Extract the [x, y] coordinate from the center of the cell holding the provided text.  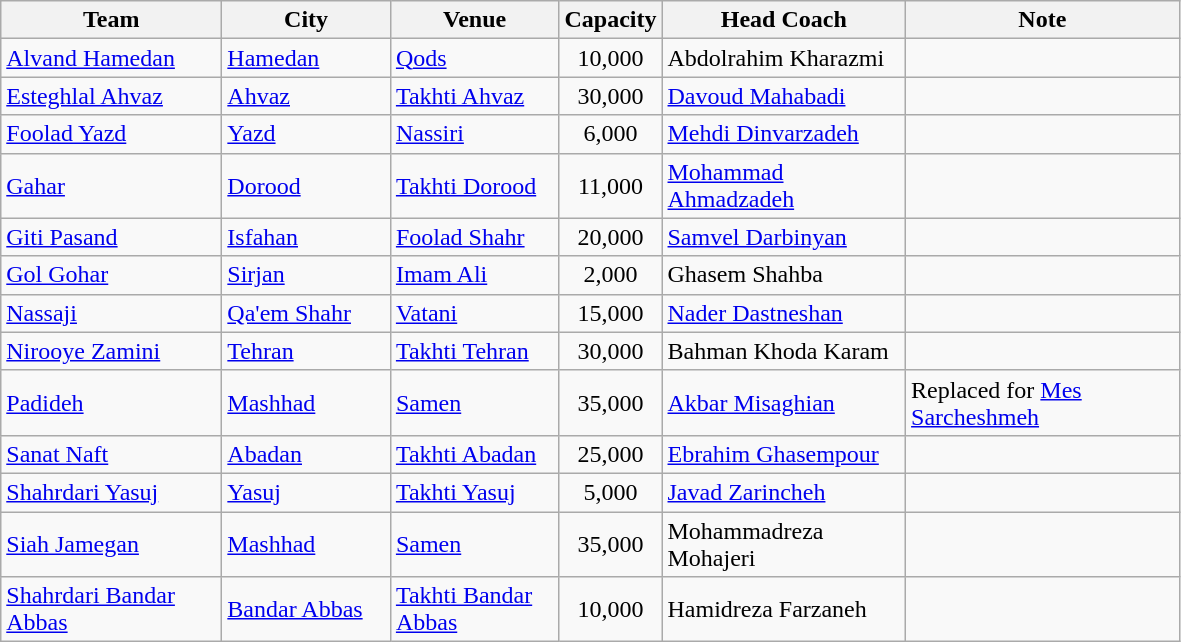
Replaced for Mes Sarcheshmeh [1043, 402]
Imam Ali [474, 275]
Shahrdari Yasuj [112, 492]
Takhti Tehran [474, 351]
Takhti Abadan [474, 454]
Nassiri [474, 134]
Giti Pasand [112, 237]
Javad Zarincheh [784, 492]
Yasuj [306, 492]
Foolad Yazd [112, 134]
Hamidreza Farzaneh [784, 610]
Akbar Misaghian [784, 402]
Bahman Khoda Karam [784, 351]
Siah Jamegan [112, 544]
Bandar Abbas [306, 610]
11,000 [610, 186]
Ghasem Shahba [784, 275]
Takhti Ahvaz [474, 96]
Sanat Naft [112, 454]
Nassaji [112, 313]
Abadan [306, 454]
Ahvaz [306, 96]
Mohammadreza Mohajeri [784, 544]
Vatani [474, 313]
Mohammad Ahmadzadeh [784, 186]
25,000 [610, 454]
Team [112, 20]
Hamedan [306, 58]
Samvel Darbinyan [784, 237]
Dorood [306, 186]
Shahrdari Bandar Abbas [112, 610]
Esteghlal Ahvaz [112, 96]
Takhti Dorood [474, 186]
Gahar [112, 186]
Qods [474, 58]
Mehdi Dinvarzadeh [784, 134]
Takhti Bandar Abbas [474, 610]
Sirjan [306, 275]
Note [1043, 20]
Davoud Mahabadi [784, 96]
2,000 [610, 275]
Foolad Shahr [474, 237]
Padideh [112, 402]
Yazd [306, 134]
City [306, 20]
Venue [474, 20]
15,000 [610, 313]
Alvand Hamedan [112, 58]
Nader Dastneshan [784, 313]
Ebrahim Ghasempour [784, 454]
Isfahan [306, 237]
Takhti Yasuj [474, 492]
Tehran [306, 351]
5,000 [610, 492]
Capacity [610, 20]
Qa'em Shahr [306, 313]
Head Coach [784, 20]
6,000 [610, 134]
20,000 [610, 237]
Nirooye Zamini [112, 351]
Abdolrahim Kharazmi [784, 58]
Gol Gohar [112, 275]
